Return [X, Y] of the center of cell containing provided text 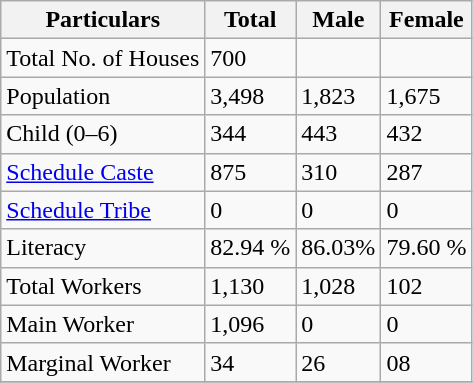
Total Workers [103, 286]
102 [426, 286]
Population [103, 96]
875 [250, 172]
443 [338, 134]
08 [426, 362]
Total No. of Houses [103, 58]
310 [338, 172]
34 [250, 362]
79.60 % [426, 248]
Marginal Worker [103, 362]
Particulars [103, 20]
432 [426, 134]
1,130 [250, 286]
26 [338, 362]
86.03% [338, 248]
Child (0–6) [103, 134]
700 [250, 58]
Female [426, 20]
344 [250, 134]
1,675 [426, 96]
1,028 [338, 286]
Schedule Caste [103, 172]
Main Worker [103, 324]
Literacy [103, 248]
1,096 [250, 324]
82.94 % [250, 248]
3,498 [250, 96]
Total [250, 20]
Schedule Tribe [103, 210]
Male [338, 20]
1,823 [338, 96]
287 [426, 172]
